Extract the (X, Y) coordinate from the center of the cell holding the provided text.  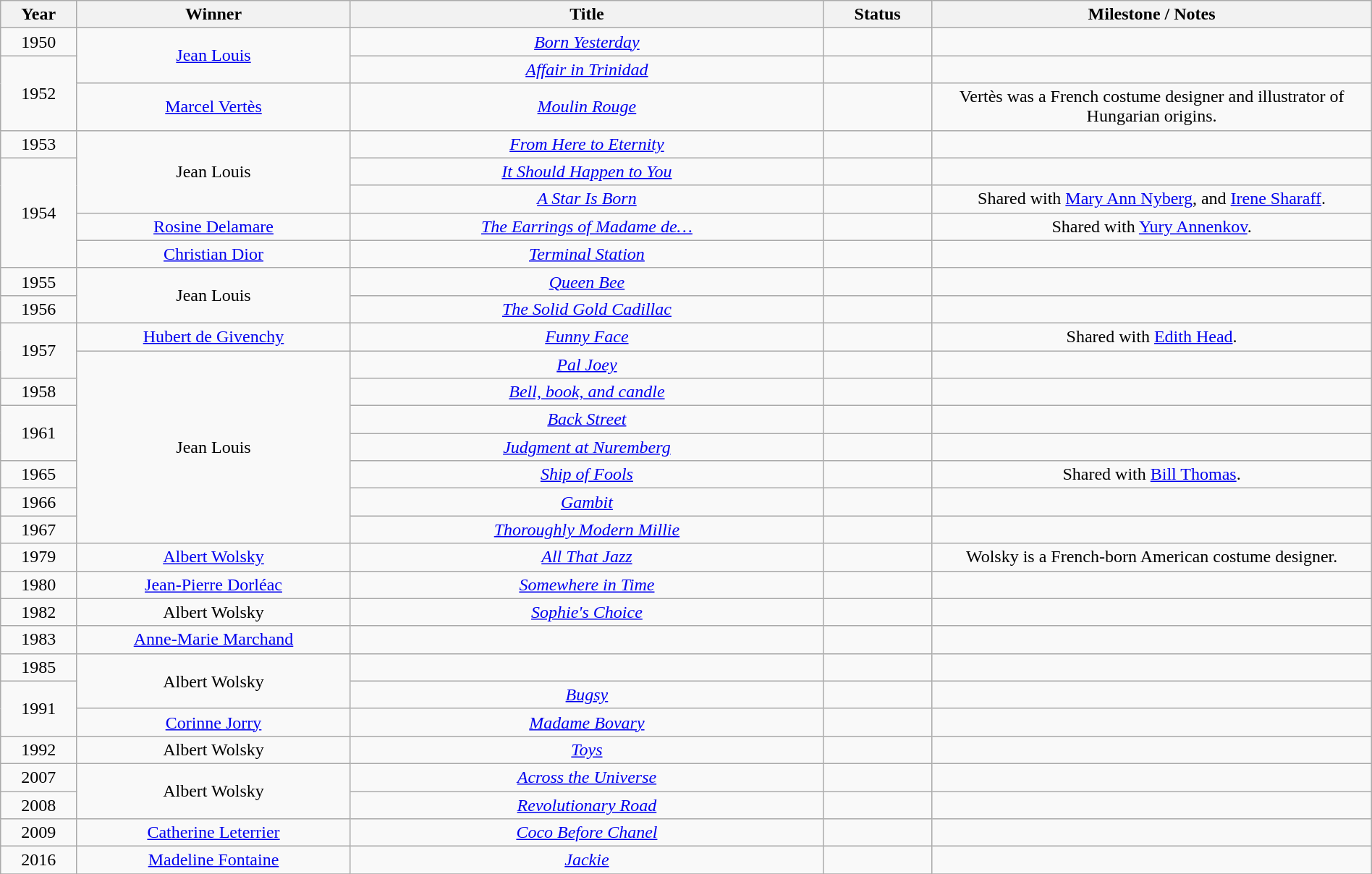
It Should Happen to You (586, 171)
1985 (39, 667)
Corinne Jorry (214, 722)
1980 (39, 585)
1991 (39, 708)
1950 (39, 42)
1965 (39, 475)
1955 (39, 281)
A Star Is Born (586, 199)
Milestone / Notes (1152, 14)
Catherine Leterrier (214, 833)
Shared with Mary Ann Nyberg, and Irene Sharaff. (1152, 199)
Hubert de Givenchy (214, 336)
Funny Face (586, 336)
Thoroughly Modern Millie (586, 530)
1957 (39, 350)
Vertès was a French costume designer and illustrator of Hungarian origins. (1152, 107)
Somewhere in Time (586, 585)
Shared with Yury Annenkov. (1152, 226)
Rosine Delamare (214, 226)
Terminal Station (586, 254)
Marcel Vertès (214, 107)
Back Street (586, 420)
Born Yesterday (586, 42)
1954 (39, 213)
1983 (39, 640)
2008 (39, 805)
1992 (39, 750)
From Here to Eternity (586, 144)
The Earrings of Madame de… (586, 226)
1953 (39, 144)
2016 (39, 860)
Anne-Marie Marchand (214, 640)
Moulin Rouge (586, 107)
Shared with Edith Head. (1152, 336)
1979 (39, 557)
Christian Dior (214, 254)
2009 (39, 833)
1956 (39, 309)
Ship of Fools (586, 475)
Sophie's Choice (586, 612)
1967 (39, 530)
Coco Before Chanel (586, 833)
Status (877, 14)
Madame Bovary (586, 722)
Revolutionary Road (586, 805)
Wolsky is a French-born American costume designer. (1152, 557)
Across the Universe (586, 777)
Jackie (586, 860)
Queen Bee (586, 281)
Toys (586, 750)
1982 (39, 612)
Affair in Trinidad (586, 69)
Year (39, 14)
1952 (39, 93)
Pal Joey (586, 364)
Shared with Bill Thomas. (1152, 475)
1958 (39, 392)
The Solid Gold Cadillac (586, 309)
Gambit (586, 502)
1966 (39, 502)
Bell, book, and candle (586, 392)
Bugsy (586, 695)
Winner (214, 14)
All That Jazz (586, 557)
Madeline Fontaine (214, 860)
1961 (39, 433)
Title (586, 14)
Judgment at Nuremberg (586, 447)
Jean-Pierre Dorléac (214, 585)
2007 (39, 777)
